Pinpoint the cell where the given text exists, returning its (x, y) midpoint coordinate. 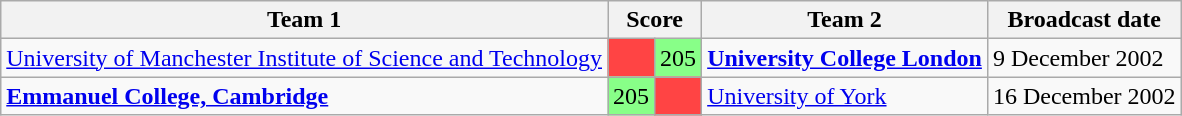
Team 1 (304, 20)
Score (655, 20)
University College London (845, 58)
Team 2 (845, 20)
Broadcast date (1084, 20)
Emmanuel College, Cambridge (304, 96)
16 December 2002 (1084, 96)
9 December 2002 (1084, 58)
University of Manchester Institute of Science and Technology (304, 58)
University of York (845, 96)
